For the text-containing cell, return its midpoint in (X, Y) coordinate format. 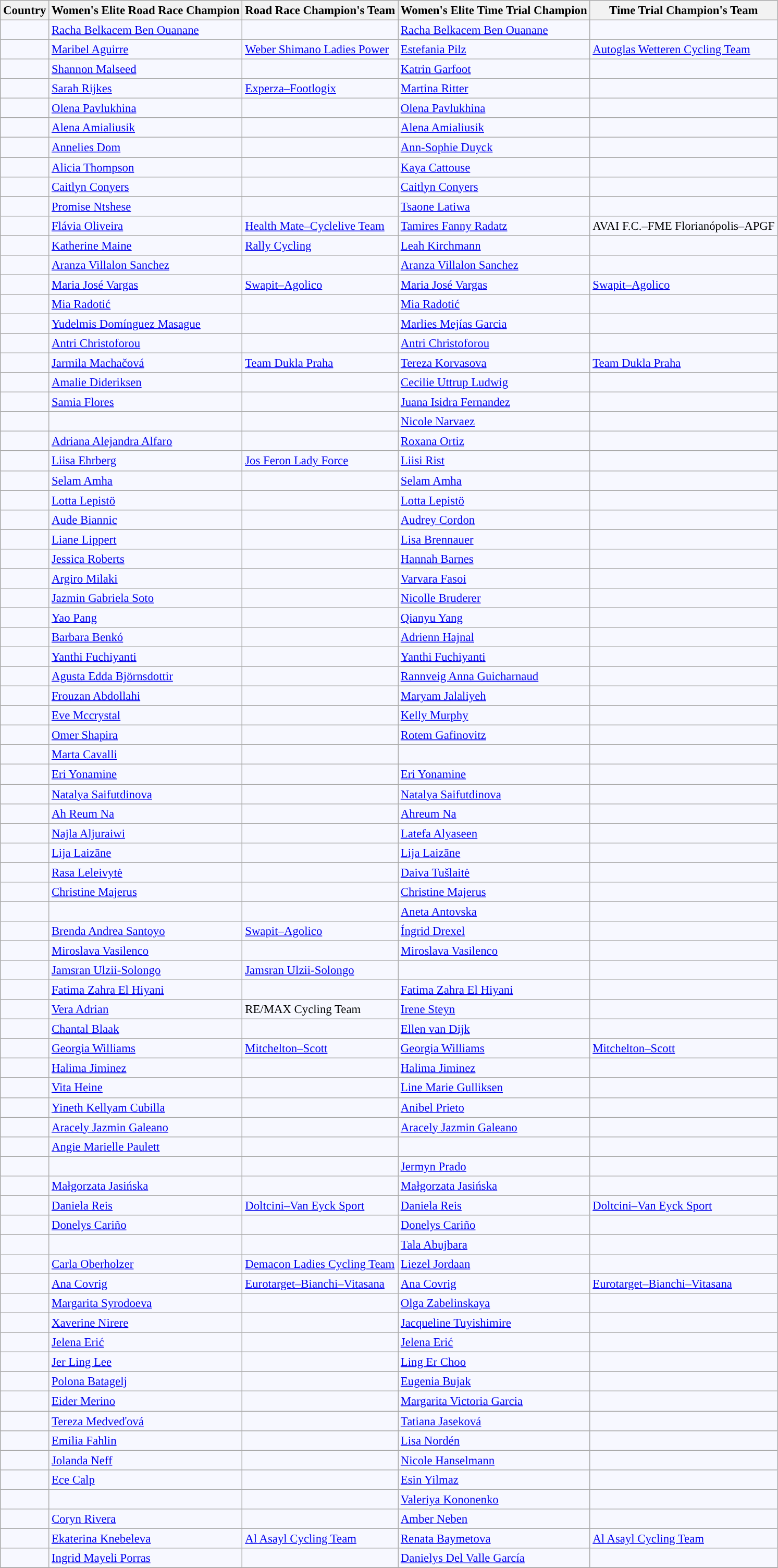
Adrienn Hajnal (494, 637)
Autoglas Wetteren Cycling Team (684, 50)
Chantal Blaak (146, 1029)
Margarita Syrodoeva (146, 1303)
Liisi Rist (494, 461)
Women's Elite Time Trial Champion (494, 10)
Yao Pang (146, 618)
Emilia Fahlin (146, 1440)
Maribel Aguirre (146, 50)
Qianyu Yang (494, 618)
Tereza Medveďová (146, 1421)
Liane Lippert (146, 539)
Anibel Prieto (494, 1107)
RE/MAX Cycling Team (320, 1009)
Martina Ritter (494, 89)
Jazmin Gabriela Soto (146, 598)
Audrey Cordon (494, 520)
Time Trial Champion's Team (684, 10)
Katherine Maine (146, 245)
Carla Oberholzer (146, 1264)
Agusta Edda Björnsdottir (146, 676)
Jos Feron Lady Force (320, 461)
Polona Batagelj (146, 1381)
Leah Kirchmann (494, 245)
Roxana Ortiz (494, 441)
Frouzan Abdollahi (146, 696)
Shannon Malseed (146, 69)
Olga Zabelinskaya (494, 1303)
Aude Biannic (146, 520)
Ann-Sophie Duyck (494, 147)
Íngrid Drexel (494, 931)
Tsaone Latiwa (494, 206)
Vera Adrian (146, 1009)
Promise Ntshese (146, 206)
Argiro Milaki (146, 578)
Aneta Antovska (494, 911)
Ling Er Choo (494, 1362)
Adriana Alejandra Alfaro (146, 441)
Health Mate–Cyclelive Team (320, 226)
Renata Baymetova (494, 1538)
Maryam Jalaliyeh (494, 696)
Country (25, 10)
Tatiana Jaseková (494, 1421)
Eider Merino (146, 1401)
Omer Shapira (146, 735)
Hannah Barnes (494, 559)
Rasa Leleivytė (146, 872)
Varvara Fasoi (494, 578)
Ah Reum Na (146, 813)
Liezel Jordaan (494, 1264)
Nicole Hanselmann (494, 1460)
Experza–Footlogix (320, 89)
Women's Elite Road Race Champion (146, 10)
Jolanda Neff (146, 1460)
Weber Shimano Ladies Power (320, 50)
Amber Neben (494, 1519)
Jermyn Prado (494, 1166)
Ingrid Mayeli Porras (146, 1558)
Ekaterina Knebeleva (146, 1538)
Estefania Pilz (494, 50)
Samia Flores (146, 402)
Najla Aljuraiwi (146, 833)
Katrin Garfoot (494, 69)
Vita Heine (146, 1088)
Amalie Dideriksen (146, 382)
Tala Abujbara (494, 1244)
Kelly Murphy (494, 715)
Ellen van Dijk (494, 1029)
Nicole Narvaez (494, 422)
Lisa Nordén (494, 1440)
Irene Steyn (494, 1009)
Jer Ling Lee (146, 1362)
Eugenia Bujak (494, 1381)
Latefa Alyaseen (494, 833)
Cecilie Uttrup Ludwig (494, 382)
Angie Marielle Paulett (146, 1146)
Rotem Gafinovitz (494, 735)
Lisa Brennauer (494, 539)
Danielys Del Valle García (494, 1558)
Demacon Ladies Cycling Team (320, 1264)
Valeriya Kononenko (494, 1499)
Jarmila Machačová (146, 363)
Nicolle Bruderer (494, 598)
Tamires Fanny Radatz (494, 226)
Juana Isidra Fernandez (494, 402)
Barbara Benkó (146, 637)
Marlies Mejías Garcia (494, 324)
AVAI F.C.–FME Florianópolis–APGF (684, 226)
Rally Cycling (320, 245)
Ece Calp (146, 1479)
Eve Mccrystal (146, 715)
Jessica Roberts (146, 559)
Alicia Thompson (146, 167)
Brenda Andrea Santoyo (146, 931)
Xaverine Nirere (146, 1323)
Ahreum Na (494, 813)
Marta Cavalli (146, 755)
Daiva Tušlaitė (494, 872)
Tereza Korvasova (494, 363)
Sarah Rijkes (146, 89)
Yudelmis Domínguez Masague (146, 324)
Annelies Dom (146, 147)
Road Race Champion's Team (320, 10)
Line Marie Gulliksen (494, 1088)
Jacqueline Tuyishimire (494, 1323)
Liisa Ehrberg (146, 461)
Esin Yilmaz (494, 1479)
Kaya Cattouse (494, 167)
Yineth Kellyam Cubilla (146, 1107)
Rannveig Anna Guicharnaud (494, 676)
Flávia Oliveira (146, 226)
Margarita Victoria Garcia (494, 1401)
Coryn Rivera (146, 1519)
